Identify which cell holds the provided text, then report its (X, Y) central coordinate. 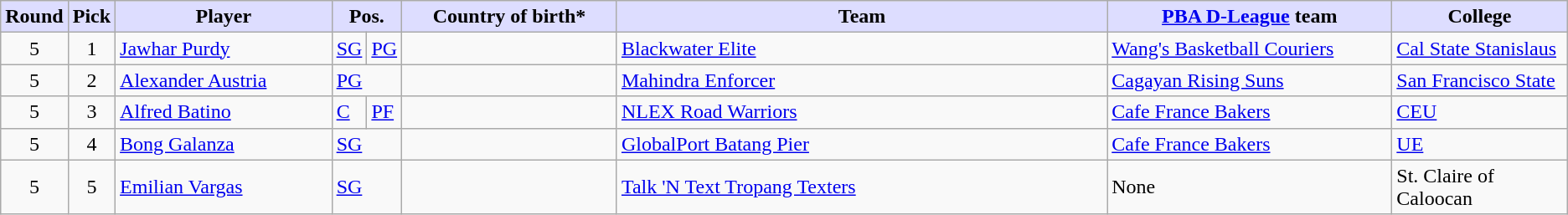
2 (91, 80)
Round (34, 17)
Country of birth* (509, 17)
Mahindra Enforcer (861, 80)
Alexander Austria (224, 80)
C (349, 112)
4 (91, 144)
Bong Galanza (224, 144)
CEU (1479, 112)
Jawhar Purdy (224, 49)
Wang's Basketball Couriers (1250, 49)
GlobalPort Batang Pier (861, 144)
Pos. (367, 17)
San Francisco State (1479, 80)
Emilian Vargas (224, 187)
Alfred Batino (224, 112)
Cagayan Rising Suns (1250, 80)
NLEX Road Warriors (861, 112)
None (1250, 187)
3 (91, 112)
UE (1479, 144)
Talk 'N Text Tropang Texters (861, 187)
Team (861, 17)
Blackwater Elite (861, 49)
Pick (91, 17)
PBA D-League team (1250, 17)
College (1479, 17)
Player (224, 17)
1 (91, 49)
St. Claire of Caloocan (1479, 187)
PF (384, 112)
Cal State Stanislaus (1479, 49)
